Determine the [X, Y] coordinate at the center of the cell enclosing the given text.  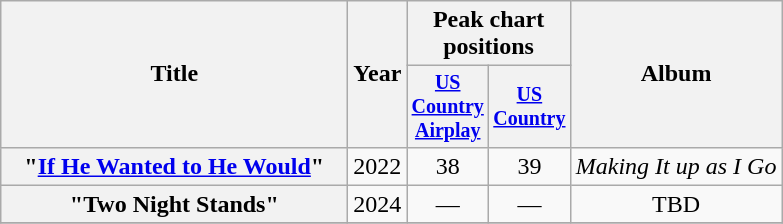
38 [448, 166]
"If He Wanted to He Would" [174, 166]
Title [174, 74]
Year [378, 74]
US Country [530, 106]
39 [530, 166]
Making It up as I Go [676, 166]
2022 [378, 166]
Album [676, 74]
"Two Night Stands" [174, 204]
2024 [378, 204]
Peak chart positions [488, 34]
US Country Airplay [448, 106]
TBD [676, 204]
